Output the [x, y] coordinate of the center of the cell containing the given text.  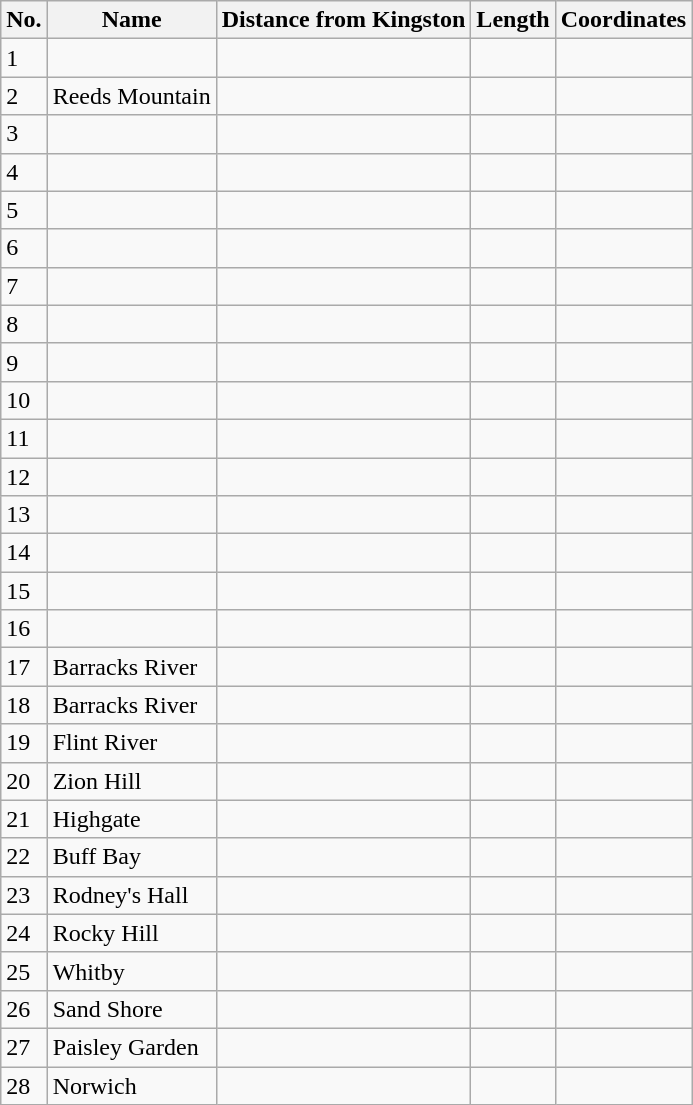
Highgate [132, 819]
Rodney's Hall [132, 895]
15 [24, 591]
8 [24, 324]
No. [24, 20]
16 [24, 629]
9 [24, 362]
7 [24, 286]
22 [24, 857]
Coordinates [623, 20]
Reeds Mountain [132, 96]
19 [24, 743]
Buff Bay [132, 857]
Distance from Kingston [344, 20]
25 [24, 971]
Paisley Garden [132, 1047]
Sand Shore [132, 1009]
24 [24, 933]
26 [24, 1009]
5 [24, 210]
14 [24, 553]
Norwich [132, 1085]
Length [513, 20]
6 [24, 248]
4 [24, 172]
Whitby [132, 971]
28 [24, 1085]
Name [132, 20]
12 [24, 477]
Zion Hill [132, 781]
11 [24, 438]
23 [24, 895]
1 [24, 58]
18 [24, 705]
Rocky Hill [132, 933]
3 [24, 134]
21 [24, 819]
10 [24, 400]
Flint River [132, 743]
27 [24, 1047]
20 [24, 781]
13 [24, 515]
17 [24, 667]
2 [24, 96]
